For the text-containing cell, return its midpoint in [X, Y] coordinate format. 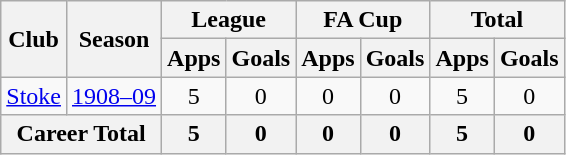
FA Cup [363, 20]
Club [34, 39]
League [229, 20]
Stoke [34, 96]
Season [114, 39]
Career Total [82, 134]
Total [497, 20]
1908–09 [114, 96]
